Return [X, Y] of the center of cell containing provided text 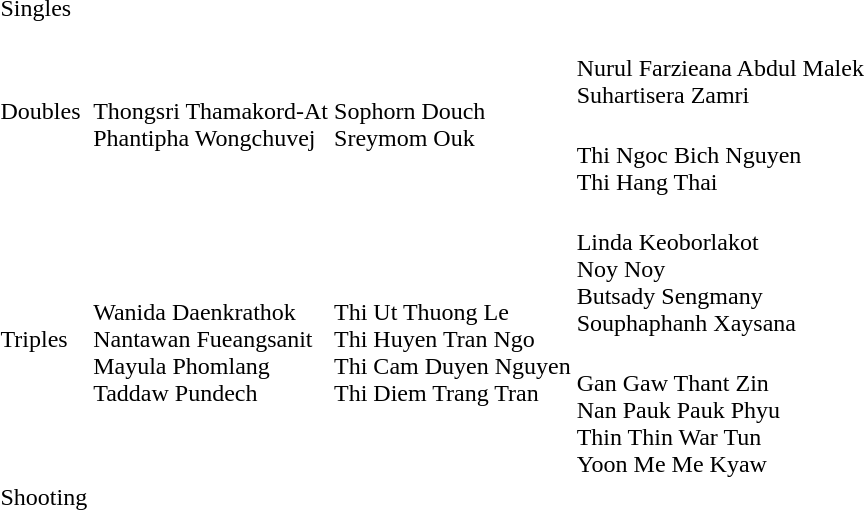
Sophorn DouchSreymom Ouk [453, 112]
Wanida DaenkrathokNantawan FueangsanitMayula PhomlangTaddaw Pundech [211, 340]
Thi Ut Thuong LeThi Huyen Tran NgoThi Cam Duyen NguyenThi Diem Trang Tran [453, 340]
Thongsri Thamakord-AtPhantipha Wongchuvej [211, 112]
